Output the [X, Y] coordinate of the center of the cell containing the given text.  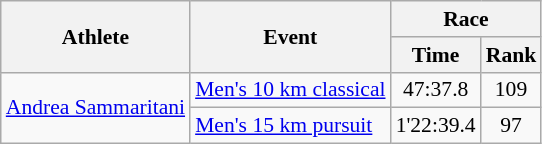
Athlete [96, 36]
97 [512, 126]
1'22:39.4 [436, 126]
Andrea Sammaritani [96, 108]
Men's 15 km pursuit [290, 126]
Men's 10 km classical [290, 90]
Time [436, 55]
47:37.8 [436, 90]
Rank [512, 55]
109 [512, 90]
Race [466, 19]
Event [290, 36]
